From the cell containing the given text, extract its center point as (X, Y) coordinate. 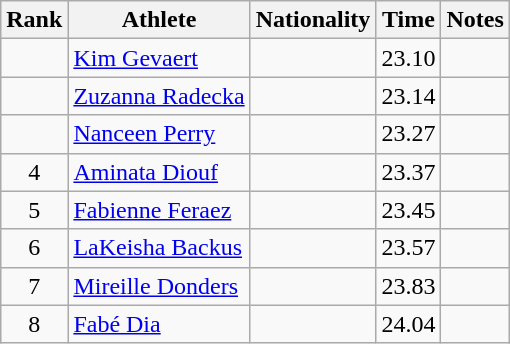
Nationality (313, 20)
23.14 (408, 96)
Mireille Donders (159, 286)
Fabienne Feraez (159, 210)
Rank (34, 20)
Kim Gevaert (159, 58)
23.37 (408, 172)
Zuzanna Radecka (159, 96)
23.45 (408, 210)
4 (34, 172)
23.10 (408, 58)
24.04 (408, 324)
Fabé Dia (159, 324)
Time (408, 20)
5 (34, 210)
6 (34, 248)
Notes (475, 20)
23.83 (408, 286)
23.57 (408, 248)
23.27 (408, 134)
Aminata Diouf (159, 172)
7 (34, 286)
Athlete (159, 20)
Nanceen Perry (159, 134)
LaKeisha Backus (159, 248)
8 (34, 324)
